Search for the cell housing the specified text and yield its (x, y) center coordinate. 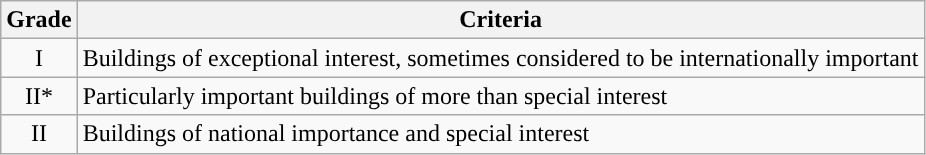
Buildings of exceptional interest, sometimes considered to be internationally important (500, 58)
Buildings of national importance and special interest (500, 134)
II* (39, 96)
II (39, 134)
I (39, 58)
Grade (39, 20)
Criteria (500, 20)
Particularly important buildings of more than special interest (500, 96)
